Determine the (X, Y) coordinate at the center of the cell enclosing the given text.  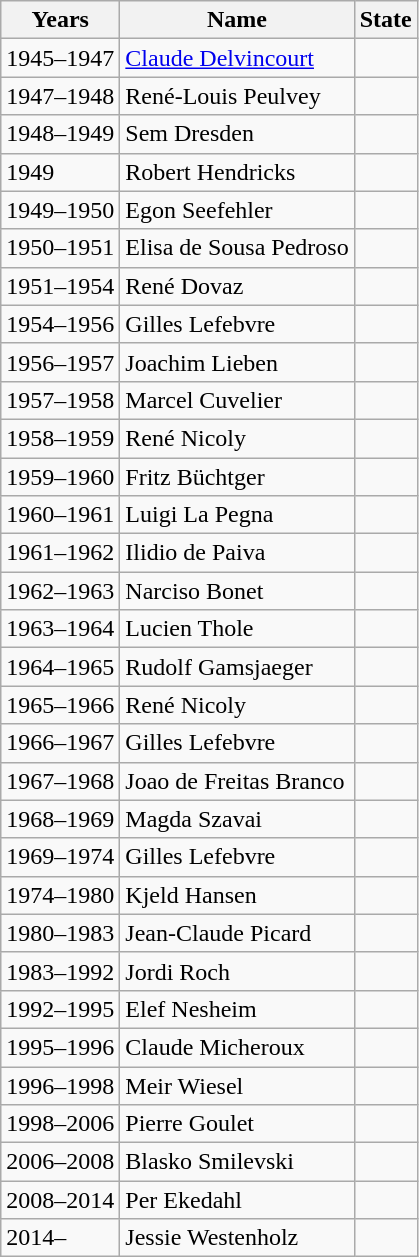
1974–1980 (60, 895)
Jessie Westenholz (237, 1238)
Elef Nesheim (237, 1009)
1948–1949 (60, 134)
Pierre Goulet (237, 1124)
2014– (60, 1238)
Egon Seefehler (237, 210)
Ilidio de Paiva (237, 553)
1996–1998 (60, 1085)
1965–1966 (60, 705)
1950–1951 (60, 248)
1969–1974 (60, 857)
1963–1964 (60, 629)
Magda Szavai (237, 819)
1957–1958 (60, 400)
1966–1967 (60, 743)
Meir Wiesel (237, 1085)
Claude Micheroux (237, 1047)
1967–1968 (60, 781)
Blasko Smilevski (237, 1162)
Per Ekedahl (237, 1200)
Luigi La Pegna (237, 515)
1960–1961 (60, 515)
Robert Hendricks (237, 172)
Joachim Lieben (237, 362)
Elisa de Sousa Pedroso (237, 248)
1964–1965 (60, 667)
Kjeld Hansen (237, 895)
1959–1960 (60, 477)
1951–1954 (60, 286)
Narciso Bonet (237, 591)
Sem Dresden (237, 134)
1947–1948 (60, 96)
1954–1956 (60, 324)
Rudolf Gamsjaeger (237, 667)
1980–1983 (60, 933)
1962–1963 (60, 591)
Fritz Büchtger (237, 477)
Claude Delvincourt (237, 58)
1949 (60, 172)
Jean-Claude Picard (237, 933)
René Dovaz (237, 286)
1958–1959 (60, 438)
State (386, 20)
1961–1962 (60, 553)
2006–2008 (60, 1162)
1956–1957 (60, 362)
1983–1992 (60, 971)
Lucien Thole (237, 629)
Name (237, 20)
2008–2014 (60, 1200)
Joao de Freitas Branco (237, 781)
Marcel Cuvelier (237, 400)
1949–1950 (60, 210)
René-Louis Peulvey (237, 96)
1968–1969 (60, 819)
1998–2006 (60, 1124)
Jordi Roch (237, 971)
Years (60, 20)
1995–1996 (60, 1047)
1992–1995 (60, 1009)
1945–1947 (60, 58)
